Find where the given text appears and provide that cell's center as [x, y] coordinate. 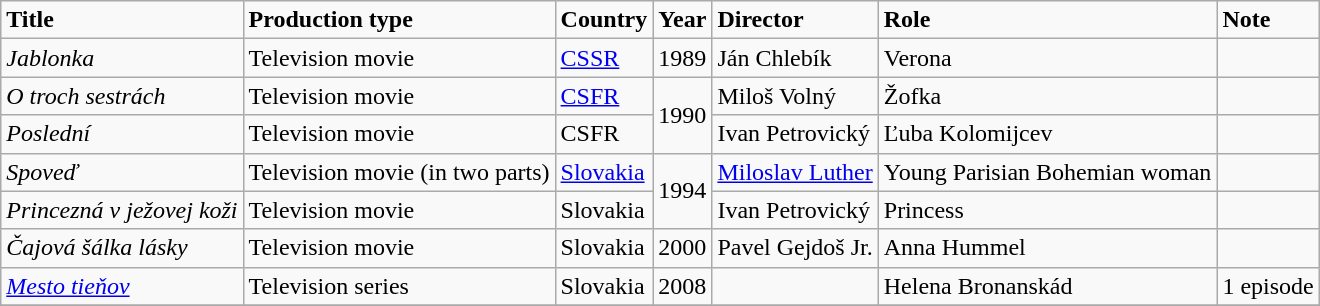
O troch sestrách [122, 96]
Mesto tieňov [122, 286]
Production type [399, 20]
Ľuba Kolomijcev [1048, 134]
2000 [682, 248]
Year [682, 20]
Young Parisian Bohemian woman [1048, 172]
CSSR [604, 58]
1990 [682, 115]
Note [1268, 20]
2008 [682, 286]
Žofka [1048, 96]
1 episode [1268, 286]
Čajová šálka lásky [122, 248]
Princess [1048, 210]
Country [604, 20]
Television movie (in two parts) [399, 172]
Miloš Volný [795, 96]
1994 [682, 191]
Jablonka [122, 58]
1989 [682, 58]
Title [122, 20]
Verona [1048, 58]
Anna Hummel [1048, 248]
Poslední [122, 134]
Television series [399, 286]
Spoveď [122, 172]
Princezná v ježovej koži [122, 210]
Miloslav Luther [795, 172]
Director [795, 20]
Ján Chlebík [795, 58]
Pavel Gejdoš Jr. [795, 248]
Helena Bronanskád [1048, 286]
Role [1048, 20]
